For the text-containing cell, return its midpoint in [x, y] coordinate format. 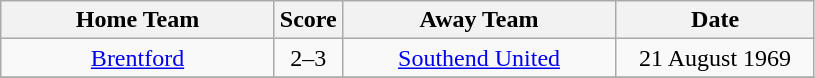
Away Team [479, 20]
Score [308, 20]
Southend United [479, 58]
Date [716, 20]
2–3 [308, 58]
21 August 1969 [716, 58]
Brentford [138, 58]
Home Team [138, 20]
